Identify which cell holds the provided text, then report its (X, Y) central coordinate. 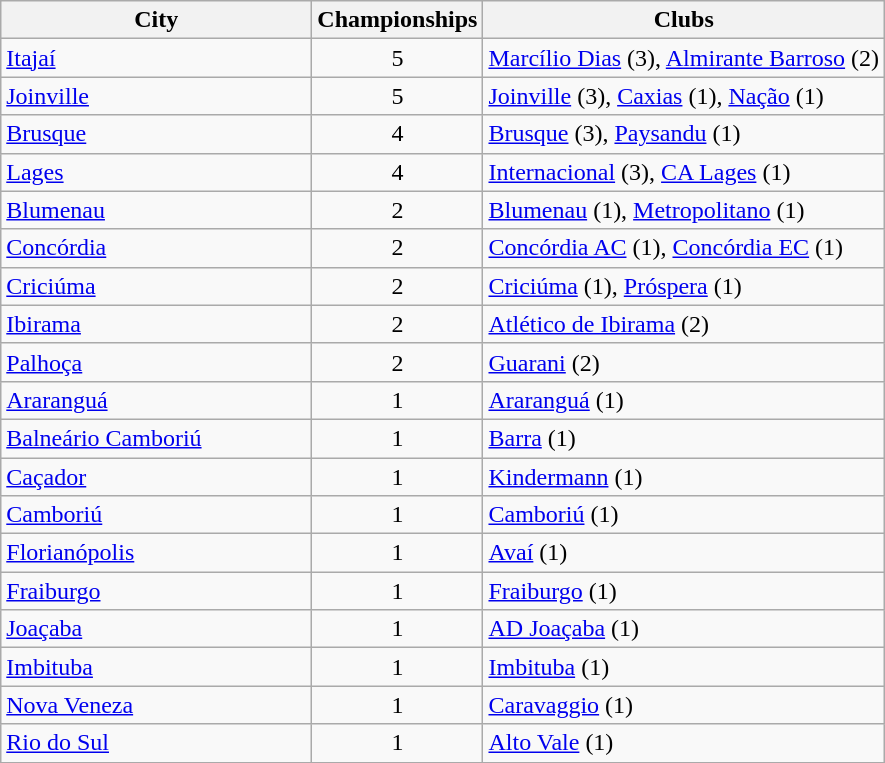
Camboriú (156, 515)
Kindermann (1) (684, 477)
Avaí (1) (684, 553)
Criciúma (1), Próspera (1) (684, 286)
Championships (398, 20)
Joinville (156, 96)
Caravaggio (1) (684, 705)
Araranguá (1) (684, 400)
Clubs (684, 20)
Joaçaba (156, 629)
Caçador (156, 477)
Florianópolis (156, 553)
Guarani (2) (684, 362)
Balneário Camboriú (156, 438)
AD Joaçaba (1) (684, 629)
Fraiburgo (1) (684, 591)
Blumenau (1), Metropolitano (1) (684, 210)
Internacional (3), CA Lages (1) (684, 172)
Camboriú (1) (684, 515)
City (156, 20)
Criciúma (156, 286)
Rio do Sul (156, 743)
Fraiburgo (156, 591)
Barra (1) (684, 438)
Concórdia AC (1), Concórdia EC (1) (684, 248)
Imbituba (1) (684, 667)
Atlético de Ibirama (2) (684, 324)
Itajaí (156, 58)
Nova Veneza (156, 705)
Joinville (3), Caxias (1), Nação (1) (684, 96)
Brusque (3), Paysandu (1) (684, 134)
Concórdia (156, 248)
Lages (156, 172)
Marcílio Dias (3), Almirante Barroso (2) (684, 58)
Ibirama (156, 324)
Palhoça (156, 362)
Imbituba (156, 667)
Blumenau (156, 210)
Araranguá (156, 400)
Brusque (156, 134)
Alto Vale (1) (684, 743)
